For the text-containing cell, return its midpoint in [X, Y] coordinate format. 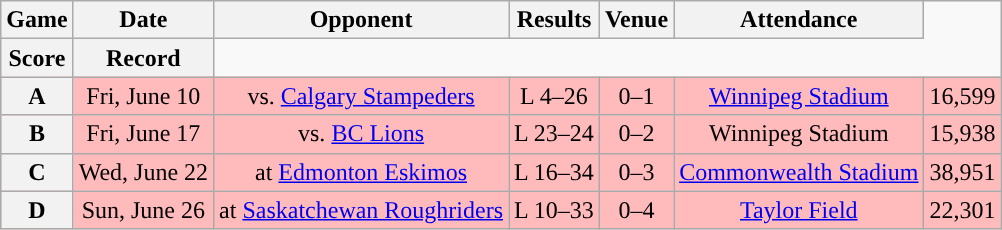
Record [143, 58]
at Saskatchewan Roughriders [362, 210]
Commonwealth Stadium [799, 172]
16,599 [962, 96]
L 16–34 [554, 172]
B [37, 134]
L 10–33 [554, 210]
L 23–24 [554, 134]
C [37, 172]
Opponent [362, 20]
Attendance [799, 20]
Score [37, 58]
Date [143, 20]
0–4 [636, 210]
Wed, June 22 [143, 172]
Taylor Field [799, 210]
vs. BC Lions [362, 134]
Sun, June 26 [143, 210]
Game [37, 20]
0–3 [636, 172]
A [37, 96]
0–1 [636, 96]
0–2 [636, 134]
Fri, June 17 [143, 134]
38,951 [962, 172]
Results [554, 20]
22,301 [962, 210]
15,938 [962, 134]
Venue [636, 20]
L 4–26 [554, 96]
vs. Calgary Stampeders [362, 96]
Fri, June 10 [143, 96]
D [37, 210]
at Edmonton Eskimos [362, 172]
